Scan for the cell matching the given text and deliver its [X, Y] coordinate at center. 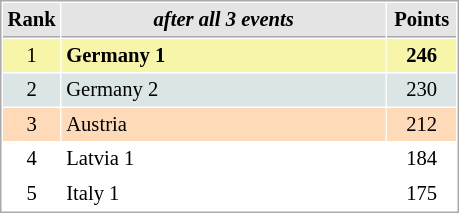
175 [422, 194]
184 [422, 158]
3 [32, 124]
5 [32, 194]
Latvia 1 [224, 158]
Rank [32, 20]
1 [32, 56]
212 [422, 124]
2 [32, 90]
Germany 1 [224, 56]
4 [32, 158]
246 [422, 56]
Austria [224, 124]
Germany 2 [224, 90]
Italy 1 [224, 194]
Points [422, 20]
after all 3 events [224, 20]
230 [422, 90]
